Identify which cell holds the provided text, then report its (x, y) central coordinate. 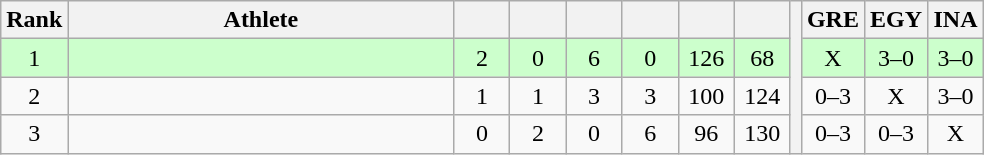
96 (706, 134)
68 (762, 58)
Athlete (261, 20)
GRE (832, 20)
EGY (896, 20)
100 (706, 96)
124 (762, 96)
126 (706, 58)
Rank (34, 20)
INA (955, 20)
130 (762, 134)
